From the cell containing the given text, extract its center point as (x, y) coordinate. 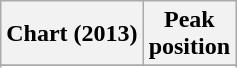
Chart (2013) (72, 34)
Peakposition (189, 34)
